Detect which cell encompasses the target text, then output its (x, y) center coordinate. 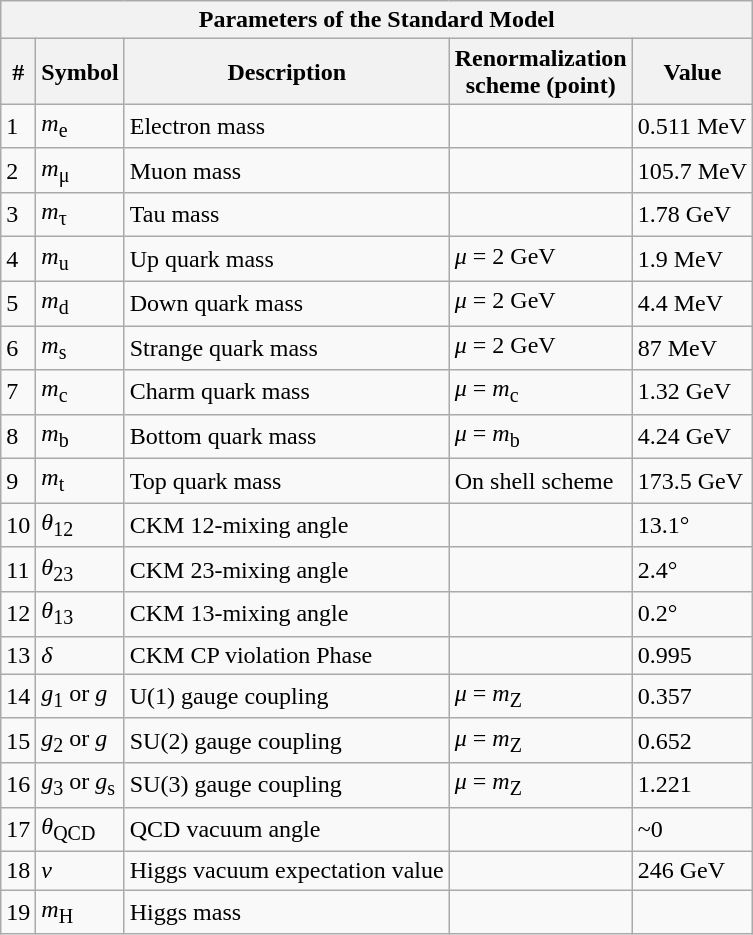
μ = mc (540, 392)
mt (80, 481)
0.652 (692, 740)
Parameters of the Standard Model (377, 20)
5 (18, 303)
19 (18, 912)
Tau mass (286, 215)
U(1) gauge coupling (286, 696)
10 (18, 525)
9 (18, 481)
mb (80, 436)
md (80, 303)
0.357 (692, 696)
4.4 MeV (692, 303)
Symbol (80, 72)
CKM CP violation Phase (286, 655)
Description (286, 72)
~0 (692, 829)
1.32 GeV (692, 392)
v (80, 870)
0.995 (692, 655)
me (80, 126)
246 GeV (692, 870)
13.1° (692, 525)
4.24 GeV (692, 436)
17 (18, 829)
Renormalization scheme (point) (540, 72)
SU(2) gauge coupling (286, 740)
Charm quark mass (286, 392)
Higgs mass (286, 912)
θQCD (80, 829)
g1 or g (80, 696)
Down quark mass (286, 303)
mc (80, 392)
2 (18, 170)
mu (80, 259)
θ12 (80, 525)
4 (18, 259)
CKM 13-mixing angle (286, 614)
θ23 (80, 569)
12 (18, 614)
1.78 GeV (692, 215)
1 (18, 126)
16 (18, 785)
18 (18, 870)
15 (18, 740)
μ = mb (540, 436)
ms (80, 348)
mH (80, 912)
Muon mass (286, 170)
CKM 23-mixing angle (286, 569)
# (18, 72)
g2 or g (80, 740)
105.7 MeV (692, 170)
6 (18, 348)
2.4° (692, 569)
g3 or gs (80, 785)
1.9 MeV (692, 259)
0.2° (692, 614)
173.5 GeV (692, 481)
Electron mass (286, 126)
QCD vacuum angle (286, 829)
1.221 (692, 785)
7 (18, 392)
mμ (80, 170)
87 MeV (692, 348)
δ (80, 655)
Bottom quark mass (286, 436)
Higgs vacuum expectation value (286, 870)
SU(3) gauge coupling (286, 785)
13 (18, 655)
3 (18, 215)
Up quark mass (286, 259)
0.511 MeV (692, 126)
Top quark mass (286, 481)
8 (18, 436)
Strange quark mass (286, 348)
CKM 12-mixing angle (286, 525)
On shell scheme (540, 481)
Value (692, 72)
θ13 (80, 614)
mτ (80, 215)
11 (18, 569)
14 (18, 696)
